Determine the (X, Y) coordinate at the center of the cell enclosing the given text.  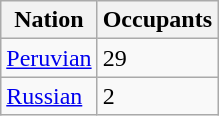
Occupants (157, 20)
29 (157, 58)
Russian (49, 96)
Peruvian (49, 58)
Nation (49, 20)
2 (157, 96)
